Extract the [x, y] coordinate from the center of the cell holding the provided text.  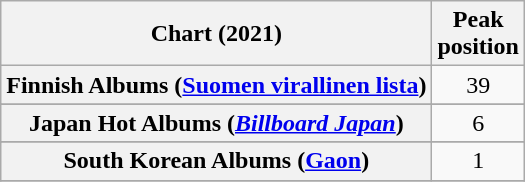
Finnish Albums (Suomen virallinen lista) [216, 85]
Chart (2021) [216, 34]
39 [478, 85]
6 [478, 123]
Peakposition [478, 34]
Japan Hot Albums (Billboard Japan) [216, 123]
1 [478, 161]
South Korean Albums (Gaon) [216, 161]
